For the text-containing cell, return its midpoint in [X, Y] coordinate format. 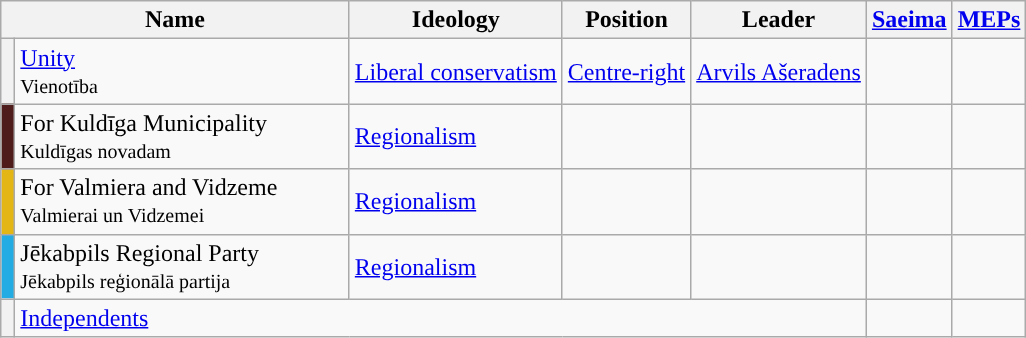
For Kuldīga MunicipalityKuldīgas novadam [182, 136]
Centre-right [626, 72]
Name [176, 20]
Ideology [456, 20]
Saeima [909, 20]
Leader [779, 20]
For Valmiera and VidzemeValmierai un Vidzemei [182, 202]
Independents [441, 318]
MEPs [989, 20]
Position [626, 20]
Liberal conservatism [456, 72]
UnityVienotība [182, 72]
Arvils Ašeradens [779, 72]
Jēkabpils Regional PartyJēkabpils reģionālā partija [182, 266]
